Output the (x, y) coordinate of the center of the cell containing the given text.  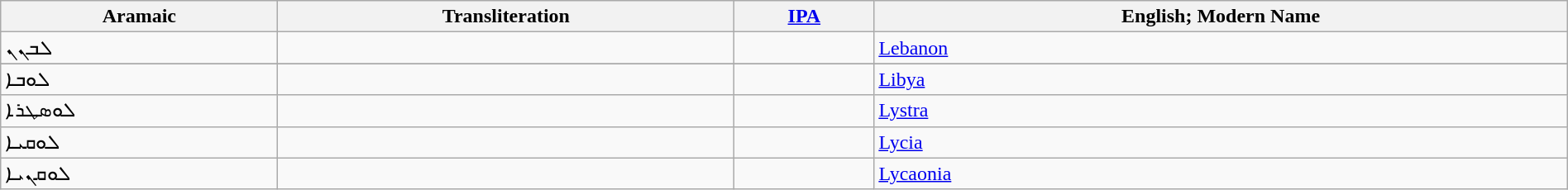
Libya (1221, 79)
Lebanon (1221, 48)
ܠܘܩܝܐ (139, 142)
Lycia (1221, 142)
Lystra (1221, 111)
ܠܘܣܛܪܐ (139, 111)
ܠܘܒܐ (139, 79)
Aramaic (139, 17)
IPA (804, 17)
Lycaonia (1221, 173)
Transliteration (506, 17)
ܠܒܢܢ (139, 48)
ܠܘܩܢܝܐ (139, 173)
English; Modern Name (1221, 17)
